Detect which cell encompasses the target text, then output its [x, y] center coordinate. 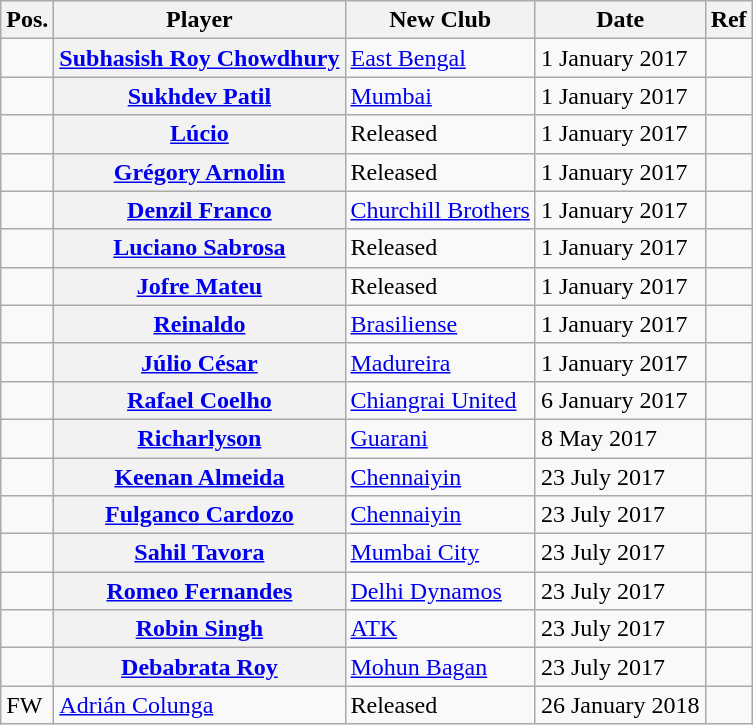
FW [28, 705]
Reinaldo [200, 324]
Debabrata Roy [200, 667]
Player [200, 20]
Madureira [440, 362]
Sahil Tavora [200, 553]
Mohun Bagan [440, 667]
Adrián Colunga [200, 705]
26 January 2018 [620, 705]
Subhasish Roy Chowdhury [200, 58]
East Bengal [440, 58]
8 May 2017 [620, 438]
Ref [728, 20]
Mumbai [440, 96]
Mumbai City [440, 553]
Robin Singh [200, 629]
Brasiliense [440, 324]
Rafael Coelho [200, 400]
ATK [440, 629]
Grégory Arnolin [200, 172]
Lúcio [200, 134]
6 January 2017 [620, 400]
Date [620, 20]
Fulganco Cardozo [200, 515]
Chiangrai United [440, 400]
Jofre Mateu [200, 286]
Churchill Brothers [440, 210]
Romeo Fernandes [200, 591]
Sukhdev Patil [200, 96]
Richarlyson [200, 438]
Denzil Franco [200, 210]
Guarani [440, 438]
Pos. [28, 20]
Júlio César [200, 362]
Luciano Sabrosa [200, 248]
Delhi Dynamos [440, 591]
New Club [440, 20]
Keenan Almeida [200, 477]
